Find where the given text appears and provide that cell's center as (x, y) coordinate. 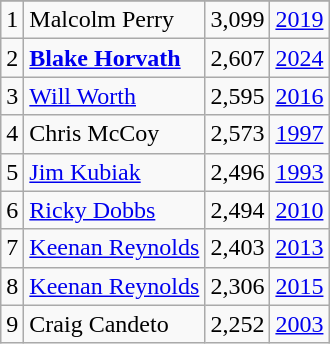
2,573 (238, 134)
2024 (300, 58)
2015 (300, 286)
1997 (300, 134)
Jim Kubiak (114, 172)
5 (12, 172)
Blake Horvath (114, 58)
2,252 (238, 324)
2,403 (238, 248)
Malcolm Perry (114, 20)
7 (12, 248)
Will Worth (114, 96)
Chris McCoy (114, 134)
1 (12, 20)
2003 (300, 324)
9 (12, 324)
2,494 (238, 210)
2 (12, 58)
8 (12, 286)
Ricky Dobbs (114, 210)
6 (12, 210)
4 (12, 134)
2010 (300, 210)
2,607 (238, 58)
3 (12, 96)
Craig Candeto (114, 324)
3,099 (238, 20)
1993 (300, 172)
2019 (300, 20)
2016 (300, 96)
2,496 (238, 172)
2,595 (238, 96)
2013 (300, 248)
2,306 (238, 286)
